Identify which cell holds the provided text, then report its [X, Y] central coordinate. 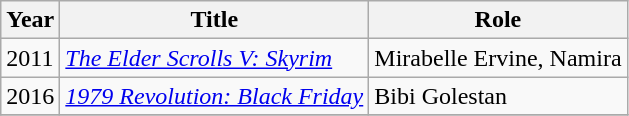
1979 Revolution: Black Friday [214, 96]
2016 [30, 96]
Year [30, 20]
2011 [30, 58]
Role [498, 20]
The Elder Scrolls V: Skyrim [214, 58]
Bibi Golestan [498, 96]
Mirabelle Ervine, Namira [498, 58]
Title [214, 20]
